Return the [X, Y] coordinate for the center point of the cell that contains the specified text.  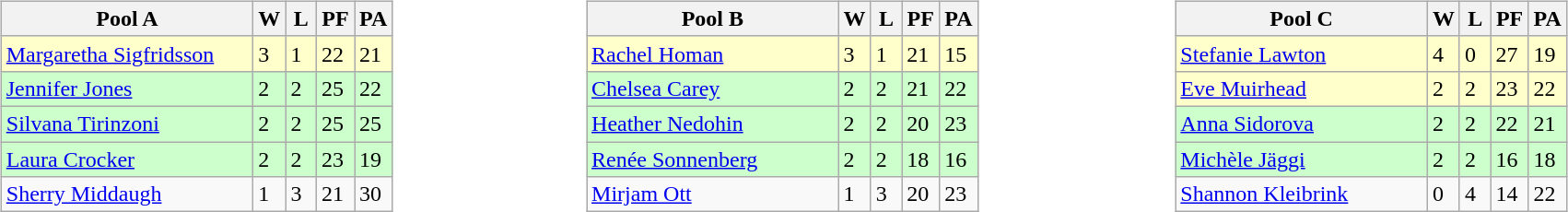
30 [372, 194]
Pool C [1302, 18]
Margaretha Sigfridsson [127, 53]
Anna Sidorova [1302, 124]
Eve Muirhead [1302, 88]
Renée Sonnenberg [713, 159]
Pool B [713, 18]
14 [1509, 194]
Pool A [127, 18]
Heather Nedohin [713, 124]
Sherry Middaugh [127, 194]
Rachel Homan [713, 53]
Silvana Tirinzoni [127, 124]
Michèle Jäggi [1302, 159]
Stefanie Lawton [1302, 53]
Shannon Kleibrink [1302, 194]
15 [958, 53]
Jennifer Jones [127, 88]
27 [1509, 53]
Mirjam Ott [713, 194]
Laura Crocker [127, 159]
Chelsea Carey [713, 88]
